From the cell containing the given text, extract its center point as [x, y] coordinate. 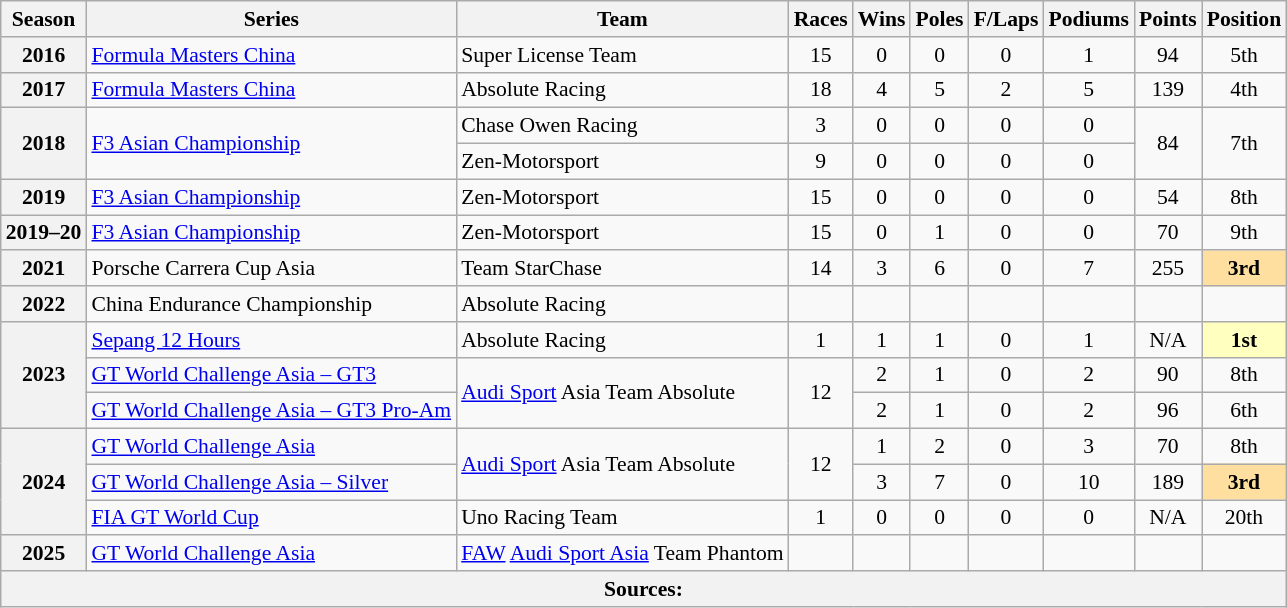
255 [1168, 269]
GT World Challenge Asia – GT3 [271, 375]
5th [1244, 55]
96 [1168, 411]
9th [1244, 233]
189 [1168, 482]
F/Laps [1006, 19]
2019 [44, 197]
GT World Challenge Asia – GT3 Pro-Am [271, 411]
2016 [44, 55]
18 [821, 90]
Points [1168, 19]
2025 [44, 554]
Series [271, 19]
China Endurance Championship [271, 304]
Podiums [1088, 19]
2024 [44, 482]
4th [1244, 90]
Season [44, 19]
FAW Audi Sport Asia Team Phantom [622, 554]
14 [821, 269]
10 [1088, 482]
4 [882, 90]
GT World Challenge Asia – Silver [271, 482]
Wins [882, 19]
90 [1168, 375]
20th [1244, 518]
FIA GT World Cup [271, 518]
Sepang 12 Hours [271, 340]
Team StarChase [622, 269]
Porsche Carrera Cup Asia [271, 269]
Super License Team [622, 55]
1st [1244, 340]
2023 [44, 376]
6th [1244, 411]
94 [1168, 55]
54 [1168, 197]
Team [622, 19]
2021 [44, 269]
Uno Racing Team [622, 518]
Chase Owen Racing [622, 126]
2022 [44, 304]
2018 [44, 144]
7th [1244, 144]
Sources: [644, 589]
139 [1168, 90]
6 [939, 269]
2017 [44, 90]
Position [1244, 19]
9 [821, 162]
Races [821, 19]
2019–20 [44, 233]
Poles [939, 19]
84 [1168, 144]
